Return the [X, Y] coordinate for the center point of the cell that contains the specified text.  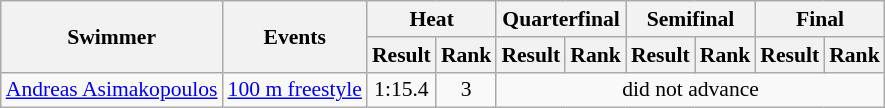
Quarterfinal [560, 19]
Swimmer [112, 36]
Final [820, 19]
100 m freestyle [295, 90]
3 [466, 90]
1:15.4 [402, 90]
Heat [432, 19]
did not advance [690, 90]
Andreas Asimakopoulos [112, 90]
Events [295, 36]
Semifinal [690, 19]
